Find where the given text appears and provide that cell's center as (x, y) coordinate. 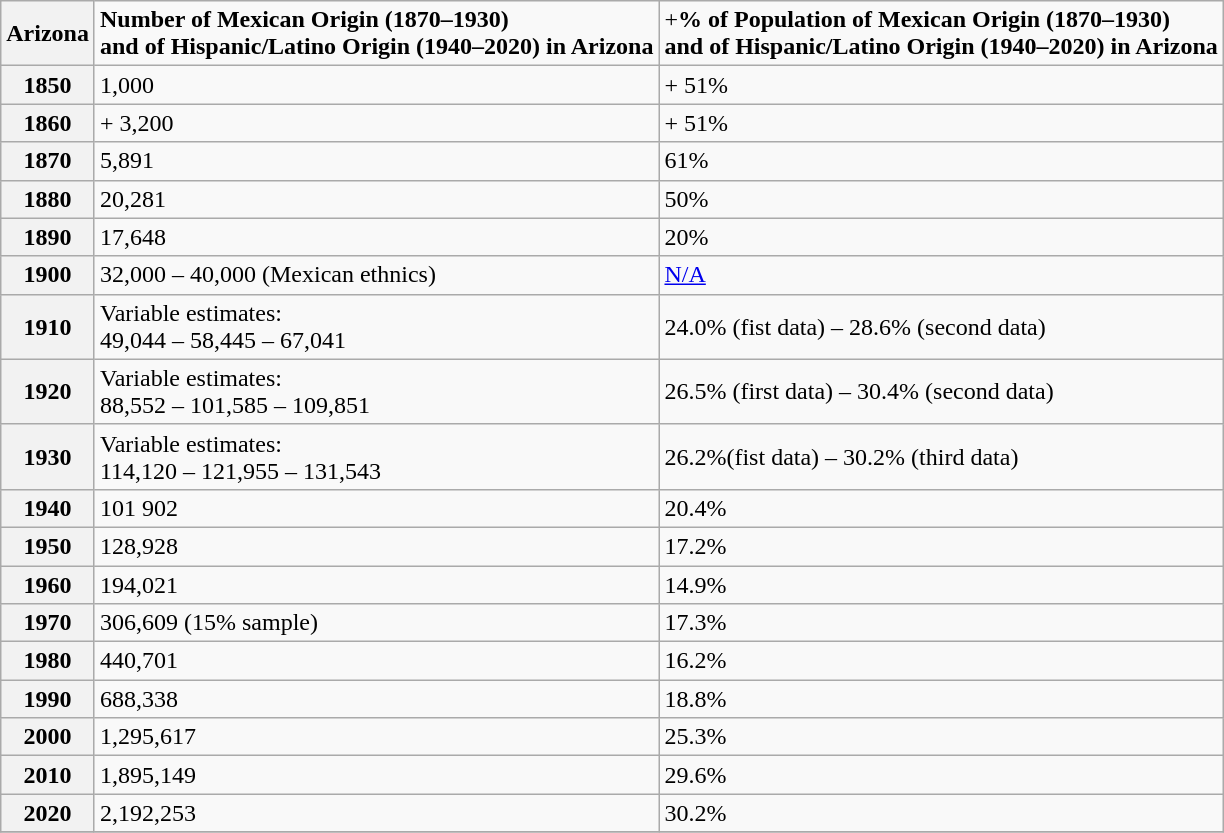
Variable estimates: 114,120 – 121,955 – 131,543 (376, 456)
20,281 (376, 199)
1950 (48, 546)
61% (941, 161)
Variable estimates: 88,552 – 101,585 – 109,851 (376, 392)
Arizona (48, 34)
Variable estimates: 49,044 – 58,445 – 67,041 (376, 326)
2000 (48, 737)
128,928 (376, 546)
1910 (48, 326)
24.0% (fist data) – 28.6% (second data) (941, 326)
1,295,617 (376, 737)
N/A (941, 275)
1880 (48, 199)
50% (941, 199)
306,609 (15% sample) (376, 623)
2010 (48, 775)
5,891 (376, 161)
2020 (48, 813)
26.2%(fist data) – 30.2% (third data) (941, 456)
194,021 (376, 585)
+ 3,200 (376, 123)
18.8% (941, 699)
2,192,253 (376, 813)
101 902 (376, 508)
1940 (48, 508)
29.6% (941, 775)
20.4% (941, 508)
1920 (48, 392)
1990 (48, 699)
1930 (48, 456)
1870 (48, 161)
32,000 – 40,000 (Mexican ethnics) (376, 275)
1,000 (376, 85)
17.3% (941, 623)
1960 (48, 585)
16.2% (941, 661)
1970 (48, 623)
688,338 (376, 699)
20% (941, 237)
1900 (48, 275)
+% of Population of Mexican Origin (1870–1930) and of Hispanic/Latino Origin (1940–2020) in Arizona (941, 34)
30.2% (941, 813)
17,648 (376, 237)
1860 (48, 123)
1,895,149 (376, 775)
25.3% (941, 737)
1890 (48, 237)
Number of Mexican Origin (1870–1930) and of Hispanic/Latino Origin (1940–2020) in Arizona (376, 34)
17.2% (941, 546)
14.9% (941, 585)
26.5% (first data) – 30.4% (second data) (941, 392)
1850 (48, 85)
1980 (48, 661)
440,701 (376, 661)
